Determine the (x, y) coordinate at the center of the cell enclosing the given text.  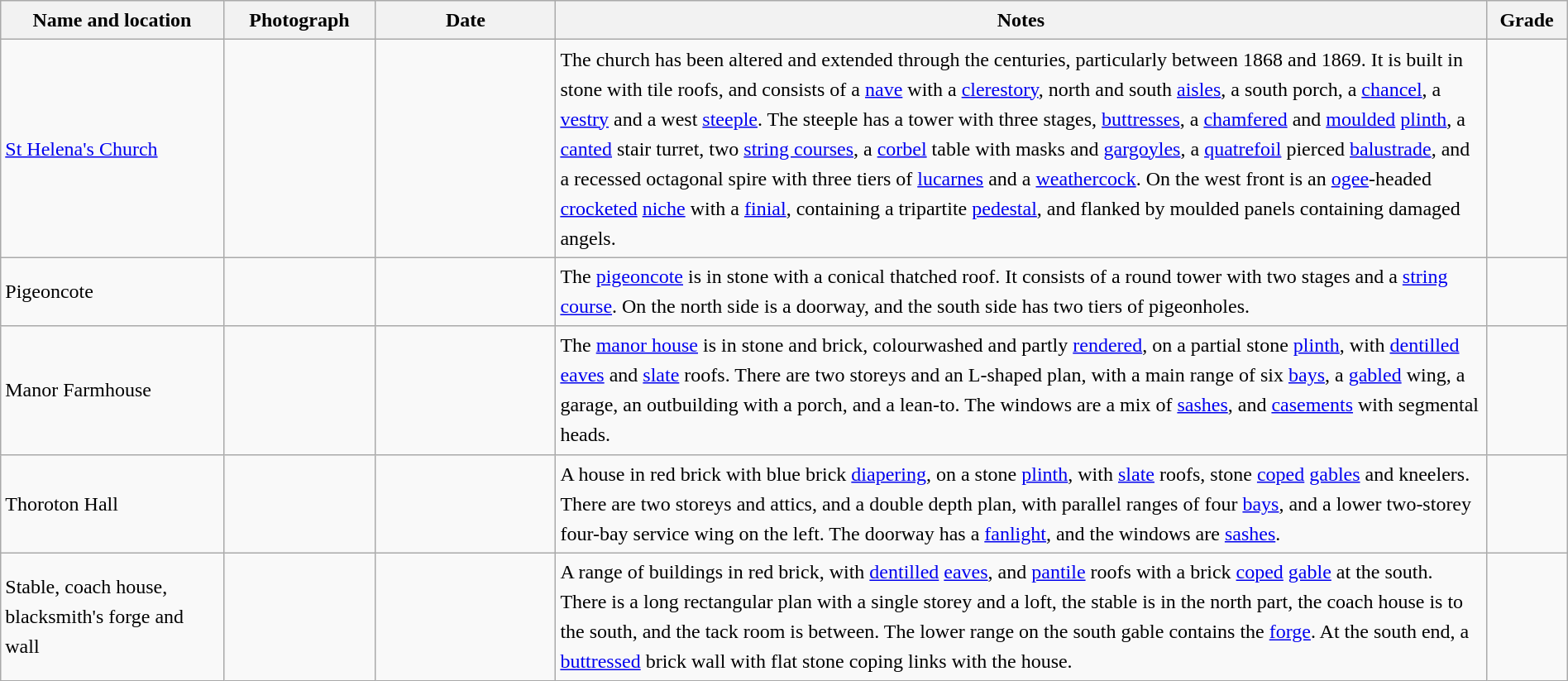
Date (466, 20)
Manor Farmhouse (112, 391)
St Helena's Church (112, 149)
Thoroton Hall (112, 503)
Name and location (112, 20)
Photograph (299, 20)
Grade (1527, 20)
Pigeoncote (112, 291)
Notes (1021, 20)
Stable, coach house, blacksmith's forge and wall (112, 617)
